Determine the [X, Y] coordinate at the center of the cell enclosing the given text.  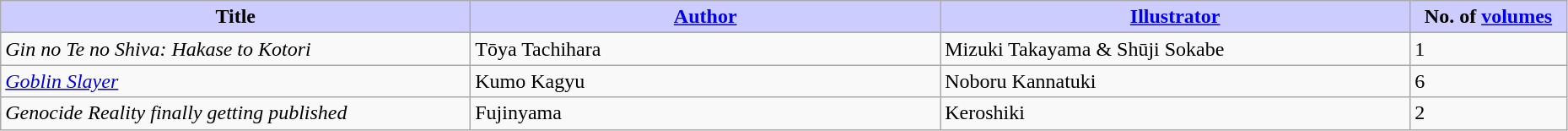
Kumo Kagyu [705, 81]
Noboru Kannatuki [1176, 81]
Illustrator [1176, 17]
Fujinyama [705, 113]
Keroshiki [1176, 113]
1 [1489, 49]
Mizuki Takayama & Shūji Sokabe [1176, 49]
2 [1489, 113]
Author [705, 17]
Gin no Te no Shiva: Hakase to Kotori [236, 49]
6 [1489, 81]
Title [236, 17]
Goblin Slayer [236, 81]
Tōya Tachihara [705, 49]
No. of volumes [1489, 17]
Genocide Reality finally getting published [236, 113]
